Output the (x, y) coordinate of the center of the cell containing the given text.  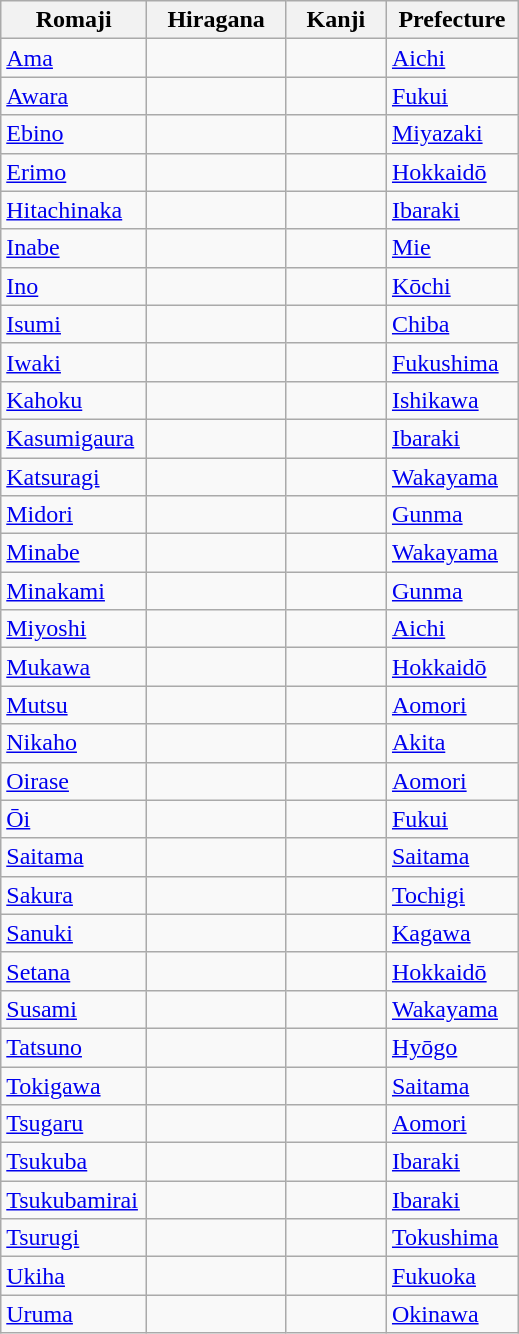
Sakura (74, 895)
Minabe (74, 553)
Inabe (74, 248)
Ino (74, 286)
Tsukuba (74, 1162)
Ishikawa (452, 400)
Awara (74, 96)
Kasumigaura (74, 438)
Isumi (74, 324)
Nikaho (74, 743)
Miyazaki (452, 134)
Ukiha (74, 1276)
Prefecture (452, 20)
Miyoshi (74, 629)
Ōi (74, 819)
Susami (74, 1009)
Hyōgo (452, 1047)
Tsurugi (74, 1238)
Erimo (74, 172)
Iwaki (74, 362)
Tsugaru (74, 1124)
Mie (452, 248)
Kagawa (452, 933)
Ebino (74, 134)
Tokushima (452, 1238)
Hitachinaka (74, 210)
Oirase (74, 781)
Akita (452, 743)
Chiba (452, 324)
Midori (74, 515)
Minakami (74, 591)
Romaji (74, 20)
Mutsu (74, 705)
Kōchi (452, 286)
Fukuoka (452, 1276)
Kahoku (74, 400)
Tsukubamirai (74, 1200)
Katsuragi (74, 477)
Setana (74, 971)
Tatsuno (74, 1047)
Uruma (74, 1314)
Okinawa (452, 1314)
Ama (74, 58)
Hiragana (216, 20)
Fukushima (452, 362)
Mukawa (74, 667)
Kanji (336, 20)
Tochigi (452, 895)
Tokigawa (74, 1085)
Sanuki (74, 933)
